For the text-containing cell, return its midpoint in (x, y) coordinate format. 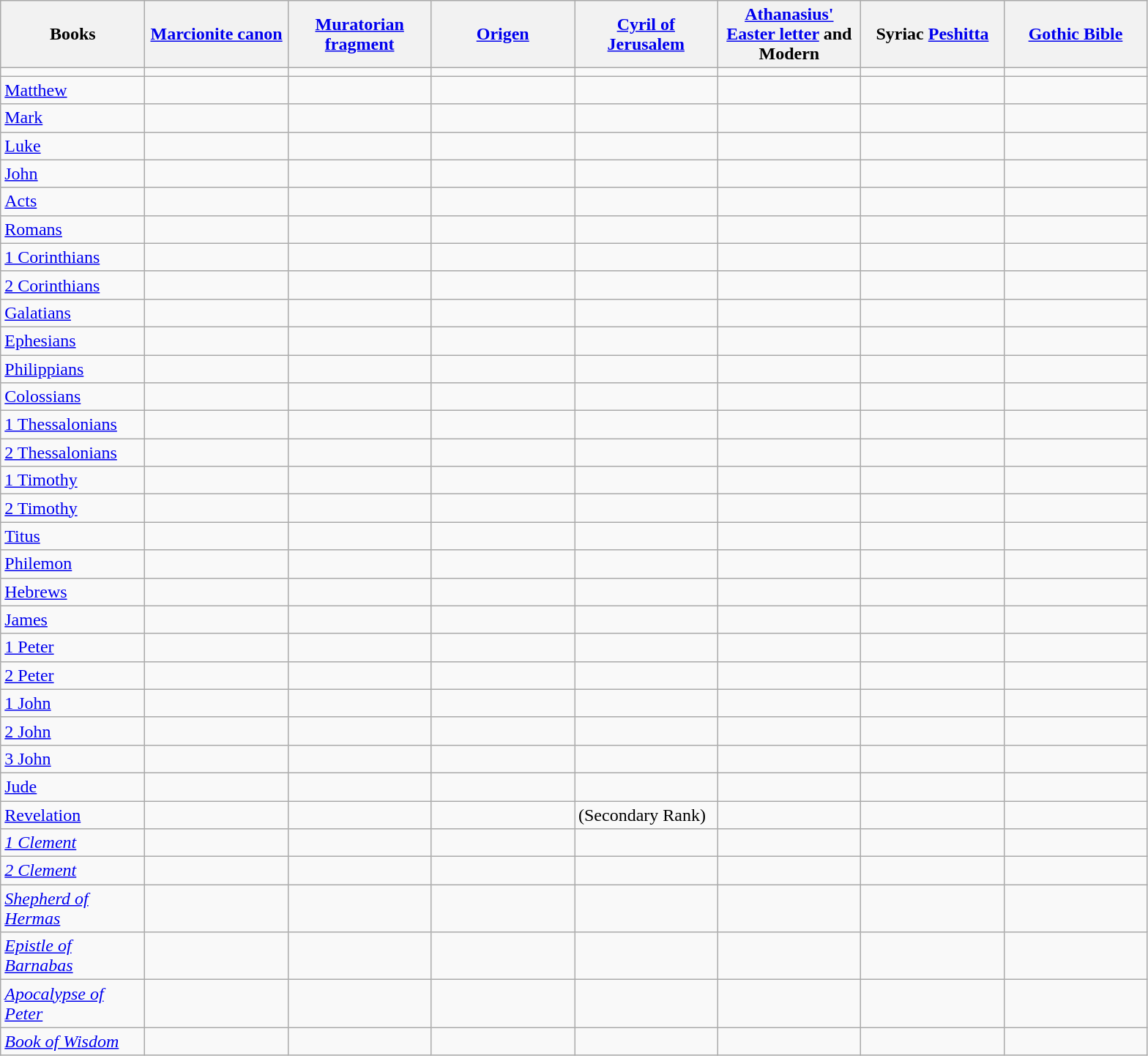
Mark (73, 118)
Athanasius' Easter letter and Modern (789, 34)
1 Corinthians (73, 257)
Ephesians (73, 341)
Matthew (73, 90)
James (73, 620)
2 John (73, 731)
Origen (503, 34)
Epistle of Barnabas (73, 956)
Philemon (73, 564)
Luke (73, 146)
Marcionite canon (217, 34)
Muratorian fragment (359, 34)
Syriac Peshitta (933, 34)
Jude (73, 787)
1 John (73, 703)
2 Clement (73, 871)
1 Timothy (73, 480)
3 John (73, 759)
Acts (73, 201)
John (73, 174)
Apocalypse of Peter (73, 1003)
(Secondary Rank) (646, 815)
Hebrews (73, 592)
Books (73, 34)
Romans (73, 229)
2 Thessalonians (73, 453)
1 Peter (73, 647)
Cyril of Jerusalem (646, 34)
Colossians (73, 397)
Shepherd of Hermas (73, 908)
2 Corinthians (73, 285)
2 Timothy (73, 508)
Revelation (73, 815)
Philippians (73, 368)
Galatians (73, 313)
1 Thessalonians (73, 425)
2 Peter (73, 675)
1 Clement (73, 843)
Book of Wisdom (73, 1041)
Gothic Bible (1076, 34)
Titus (73, 536)
